Search for the cell housing the specified text and yield its [X, Y] center coordinate. 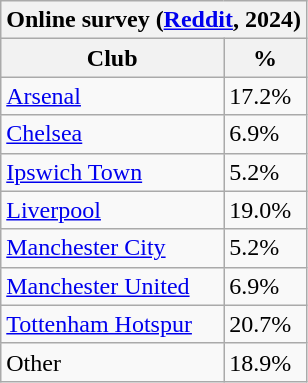
Ipswich Town [112, 172]
Other [112, 362]
Chelsea [112, 134]
Manchester City [112, 248]
Manchester United [112, 286]
Liverpool [112, 210]
% [266, 58]
Online survey (Reddit, 2024) [154, 20]
Tottenham Hotspur [112, 324]
20.7% [266, 324]
Club [112, 58]
19.0% [266, 210]
18.9% [266, 362]
17.2% [266, 96]
Arsenal [112, 96]
